Search for the cell housing the specified text and yield its (x, y) center coordinate. 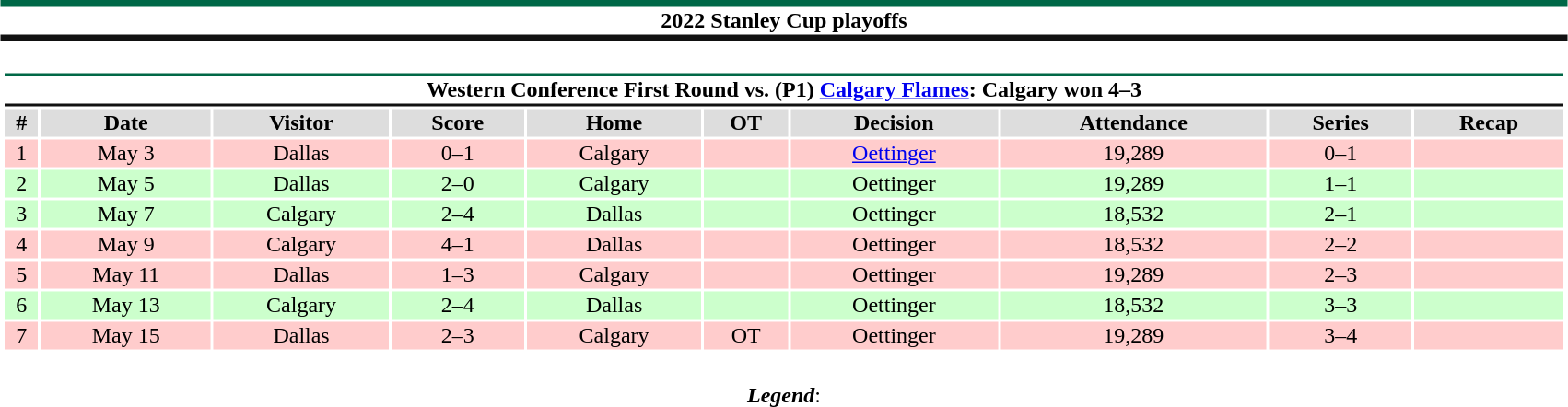
May 11 (125, 275)
May 7 (125, 215)
May 5 (125, 183)
1–1 (1340, 183)
2–0 (458, 183)
May 9 (125, 244)
3 (21, 215)
Date (125, 122)
3–3 (1340, 305)
Decision (894, 122)
May 3 (125, 154)
2–1 (1340, 215)
6 (21, 305)
7 (21, 336)
3–4 (1340, 336)
1–3 (458, 275)
Visitor (301, 122)
Score (458, 122)
May 13 (125, 305)
Attendance (1133, 122)
2022 Stanley Cup playoffs (784, 20)
Recap (1489, 122)
Home (614, 122)
May 15 (125, 336)
4–1 (458, 244)
# (21, 122)
Series (1340, 122)
1 (21, 154)
Western Conference First Round vs. (P1) Calgary Flames: Calgary won 4–3 (783, 90)
5 (21, 275)
2–2 (1340, 244)
2 (21, 183)
4 (21, 244)
